Return [X, Y] of the center of cell containing provided text 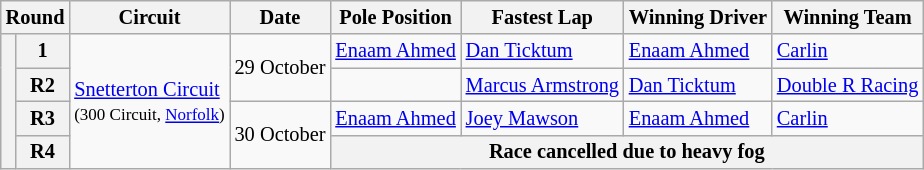
30 October [280, 134]
1 [43, 51]
Pole Position [395, 17]
Snetterton Circuit(300 Circuit, Norfolk) [149, 102]
Joey Mawson [542, 118]
Fastest Lap [542, 17]
Winning Driver [698, 17]
Circuit [149, 17]
29 October [280, 68]
Date [280, 17]
R2 [43, 85]
R3 [43, 118]
Marcus Armstrong [542, 85]
Winning Team [848, 17]
Double R Racing [848, 85]
Race cancelled due to heavy fog [626, 152]
Round [36, 17]
R4 [43, 152]
